Return [X, Y] of the center of cell containing provided text 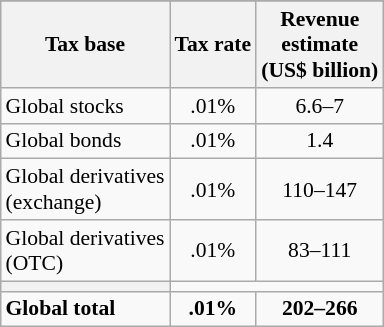
83–111 [320, 250]
Global bonds [86, 141]
6.6–7 [320, 105]
202–266 [320, 309]
Global stocks [86, 105]
110–147 [320, 190]
Global derivatives (exchange) [86, 190]
Revenue estimate (US$ billion) [320, 44]
Tax rate [214, 44]
Tax base [86, 44]
Global total [86, 309]
1.4 [320, 141]
Global derivatives (OTC) [86, 250]
